Search for the cell housing the specified text and yield its (X, Y) center coordinate. 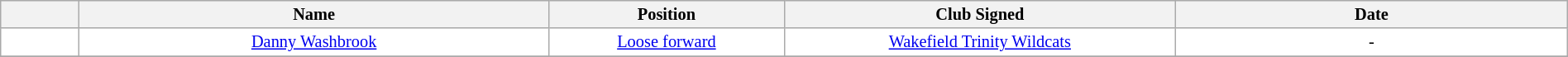
Position (667, 14)
- (1372, 42)
Club Signed (980, 14)
Name (313, 14)
Danny Washbrook (313, 42)
Loose forward (667, 42)
Wakefield Trinity Wildcats (980, 42)
Date (1372, 14)
